Search for the cell housing the specified text and yield its [x, y] center coordinate. 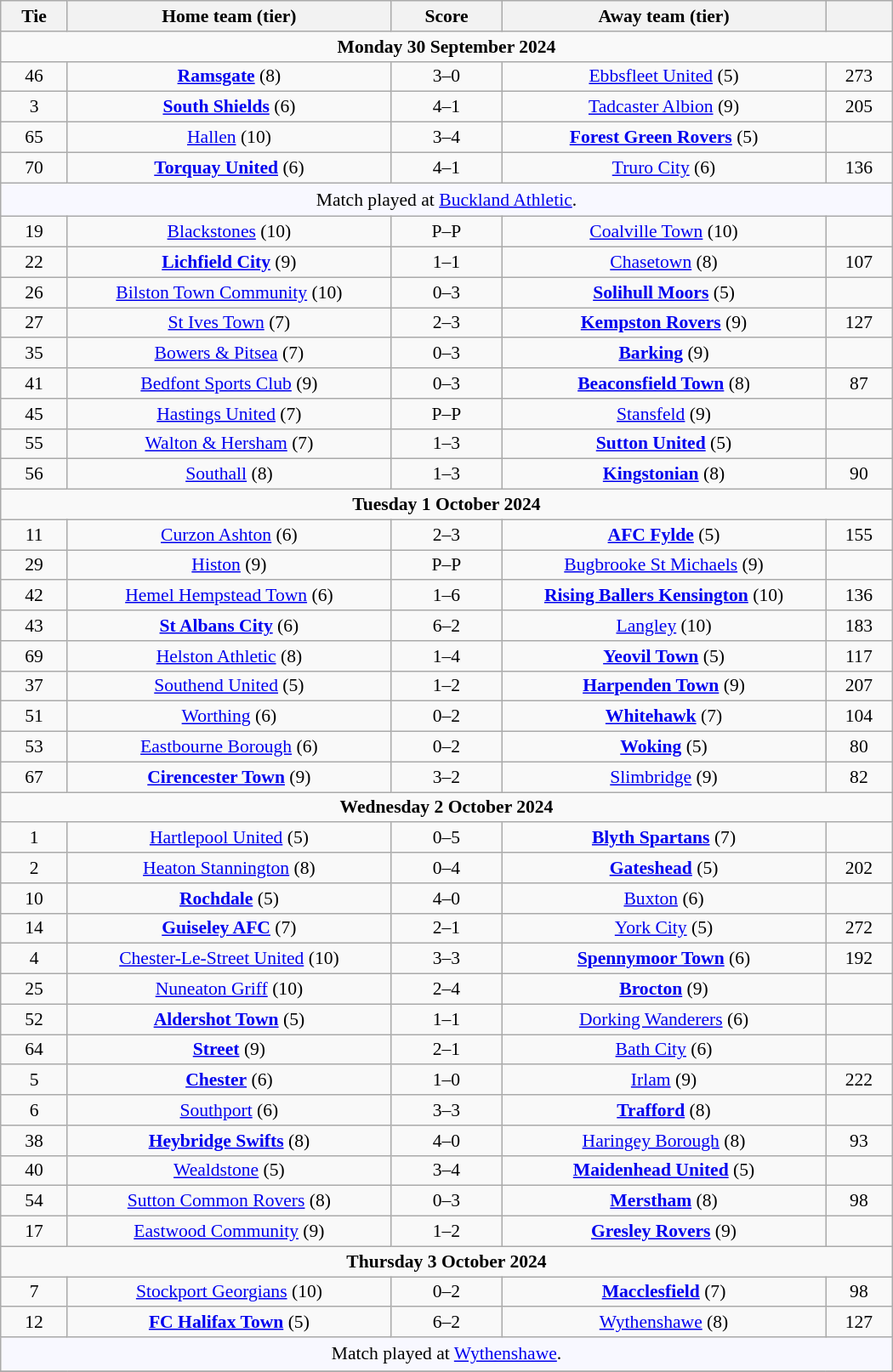
10 [34, 899]
Bedfont Sports Club (9) [229, 383]
Southall (8) [229, 474]
82 [859, 777]
Eastbourne Borough (6) [229, 747]
St Albans City (6) [229, 626]
Nuneaton Griff (10) [229, 989]
Hastings United (7) [229, 414]
69 [34, 656]
11 [34, 535]
Sutton United (5) [664, 444]
Match played at Buckland Athletic. [446, 200]
192 [859, 959]
Langley (10) [664, 626]
0–5 [446, 838]
46 [34, 77]
Wednesday 2 October 2024 [446, 808]
27 [34, 323]
3–0 [446, 77]
65 [34, 138]
Sutton Common Rovers (8) [229, 1201]
205 [859, 107]
272 [859, 928]
Dorking Wanderers (6) [664, 1019]
Tuesday 1 October 2024 [446, 505]
4 [34, 959]
Hallen (10) [229, 138]
87 [859, 383]
Thursday 3 October 2024 [446, 1261]
Wythenshawe (8) [664, 1323]
155 [859, 535]
Match played at Wythenshawe. [446, 1354]
51 [34, 717]
53 [34, 747]
70 [34, 167]
Helston Athletic (8) [229, 656]
Tadcaster Albion (9) [664, 107]
Stockport Georgians (10) [229, 1292]
1 [34, 838]
Kempston Rovers (9) [664, 323]
Kingstonian (8) [664, 474]
Harpenden Town (9) [664, 686]
Tie [34, 16]
Spennymoor Town (6) [664, 959]
Chester (6) [229, 1080]
5 [34, 1080]
St Ives Town (7) [229, 323]
Torquay United (6) [229, 167]
Slimbridge (9) [664, 777]
Bugbrooke St Michaels (9) [664, 565]
67 [34, 777]
273 [859, 77]
Blackstones (10) [229, 232]
AFC Fylde (5) [664, 535]
7 [34, 1292]
Chester-Le-Street United (10) [229, 959]
1–0 [446, 1080]
Curzon Ashton (6) [229, 535]
Barking (9) [664, 354]
Lichfield City (9) [229, 263]
Trafford (8) [664, 1110]
2–4 [446, 989]
Guiseley AFC (7) [229, 928]
Southport (6) [229, 1110]
22 [34, 263]
6 [34, 1110]
12 [34, 1323]
Solihull Moors (5) [664, 292]
Blyth Spartans (7) [664, 838]
Score [446, 16]
Heybridge Swifts (8) [229, 1141]
45 [34, 414]
Home team (tier) [229, 16]
26 [34, 292]
80 [859, 747]
Street (9) [229, 1050]
42 [34, 596]
Woking (5) [664, 747]
183 [859, 626]
Coalville Town (10) [664, 232]
FC Halifax Town (5) [229, 1323]
37 [34, 686]
2 [34, 868]
Away team (tier) [664, 16]
64 [34, 1050]
Whitehawk (7) [664, 717]
Walton & Hersham (7) [229, 444]
York City (5) [664, 928]
56 [34, 474]
19 [34, 232]
3–2 [446, 777]
Hemel Hempstead Town (6) [229, 596]
1–4 [446, 656]
202 [859, 868]
Rochdale (5) [229, 899]
Buxton (6) [664, 899]
207 [859, 686]
3 [34, 107]
Forest Green Rovers (5) [664, 138]
Cirencester Town (9) [229, 777]
29 [34, 565]
0–4 [446, 868]
35 [34, 354]
Bath City (6) [664, 1050]
Rising Ballers Kensington (10) [664, 596]
Southend United (5) [229, 686]
Heaton Stannington (8) [229, 868]
Chasetown (8) [664, 263]
Merstham (8) [664, 1201]
14 [34, 928]
Bilston Town Community (10) [229, 292]
17 [34, 1232]
South Shields (6) [229, 107]
90 [859, 474]
Irlam (9) [664, 1080]
Truro City (6) [664, 167]
Stansfeld (9) [664, 414]
Macclesfield (7) [664, 1292]
93 [859, 1141]
Worthing (6) [229, 717]
Gresley Rovers (9) [664, 1232]
Yeovil Town (5) [664, 656]
Beaconsfield Town (8) [664, 383]
Hartlepool United (5) [229, 838]
Maidenhead United (5) [664, 1171]
107 [859, 263]
Eastwood Community (9) [229, 1232]
54 [34, 1201]
40 [34, 1171]
43 [34, 626]
Gateshead (5) [664, 868]
104 [859, 717]
Aldershot Town (5) [229, 1019]
222 [859, 1080]
117 [859, 656]
52 [34, 1019]
Brocton (9) [664, 989]
25 [34, 989]
Ramsgate (8) [229, 77]
41 [34, 383]
Histon (9) [229, 565]
Monday 30 September 2024 [446, 47]
Wealdstone (5) [229, 1171]
38 [34, 1141]
Haringey Borough (8) [664, 1141]
1–6 [446, 596]
Bowers & Pitsea (7) [229, 354]
55 [34, 444]
Ebbsfleet United (5) [664, 77]
